Locate the cell with the specified text and output its [x, y] center coordinate. 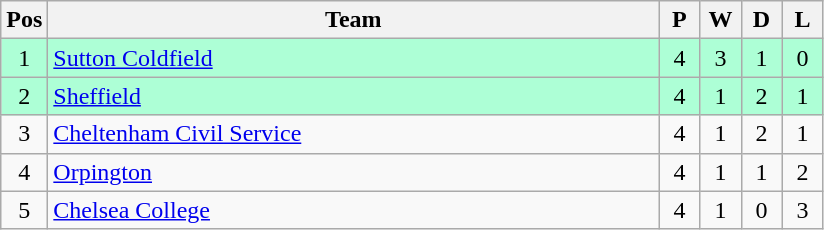
D [762, 20]
Orpington [354, 172]
W [720, 20]
Chelsea College [354, 210]
Sutton Coldfield [354, 58]
Cheltenham Civil Service [354, 134]
Team [354, 20]
5 [24, 210]
L [802, 20]
Sheffield [354, 96]
Pos [24, 20]
P [680, 20]
